Find where the given text appears and provide that cell's center as (X, Y) coordinate. 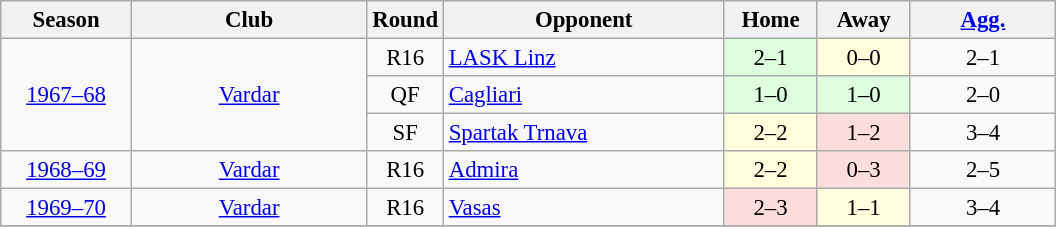
Cagliari (584, 95)
SF (405, 133)
1968–69 (66, 170)
2–3 (770, 208)
Vasas (584, 208)
Admira (584, 170)
2–0 (983, 95)
Season (66, 20)
LASK Linz (584, 58)
Opponent (584, 20)
Round (405, 20)
Home (770, 20)
1967–68 (66, 96)
QF (405, 95)
Spartak Trnava (584, 133)
1–2 (864, 133)
1–1 (864, 208)
Club (249, 20)
Agg. (983, 20)
1969–70 (66, 208)
2–5 (983, 170)
0–3 (864, 170)
Away (864, 20)
0–0 (864, 58)
